From the cell containing the given text, extract its center point as [x, y] coordinate. 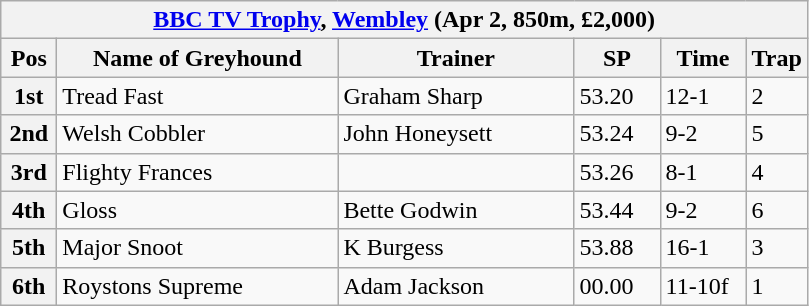
12-1 [703, 96]
6th [29, 286]
John Honeysett [456, 134]
2 [776, 96]
Gloss [198, 210]
4th [29, 210]
2nd [29, 134]
53.24 [617, 134]
5 [776, 134]
00.00 [617, 286]
Bette Godwin [456, 210]
BBC TV Trophy, Wembley (Apr 2, 850m, £2,000) [404, 20]
Tread Fast [198, 96]
8-1 [703, 172]
Trainer [456, 58]
1 [776, 286]
53.20 [617, 96]
53.88 [617, 248]
Graham Sharp [456, 96]
Major Snoot [198, 248]
53.26 [617, 172]
Roystons Supreme [198, 286]
5th [29, 248]
K Burgess [456, 248]
11-10f [703, 286]
Pos [29, 58]
Welsh Cobbler [198, 134]
Name of Greyhound [198, 58]
16-1 [703, 248]
53.44 [617, 210]
Flighty Frances [198, 172]
Adam Jackson [456, 286]
Trap [776, 58]
Time [703, 58]
6 [776, 210]
1st [29, 96]
SP [617, 58]
3 [776, 248]
4 [776, 172]
3rd [29, 172]
